Locate the cell with the specified text and output its [X, Y] center coordinate. 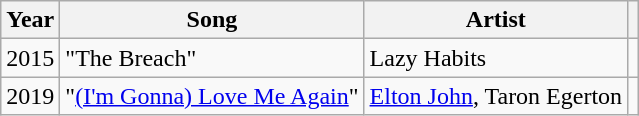
Elton John, Taron Egerton [496, 96]
Song [212, 20]
2019 [30, 96]
2015 [30, 58]
"The Breach" [212, 58]
Artist [496, 20]
"(I'm Gonna) Love Me Again" [212, 96]
Year [30, 20]
Lazy Habits [496, 58]
